Detect which cell encompasses the target text, then output its [x, y] center coordinate. 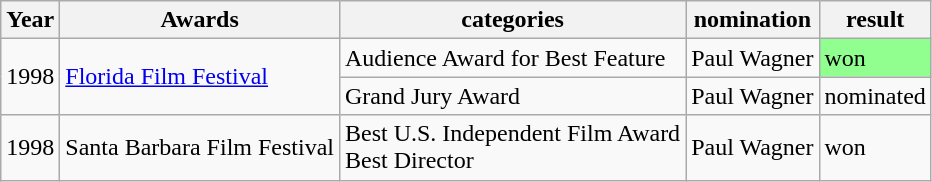
Audience Award for Best Feature [512, 58]
nomination [752, 20]
Best U.S. Independent Film AwardBest Director [512, 148]
result [875, 20]
Santa Barbara Film Festival [200, 148]
Awards [200, 20]
Florida Film Festival [200, 77]
Year [30, 20]
categories [512, 20]
Grand Jury Award [512, 96]
nominated [875, 96]
